Provide the (x, y) coordinate of the cell's center where the given text is located.  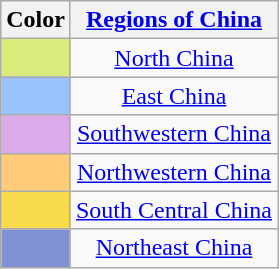
Northeast China (174, 248)
Regions of China (174, 20)
East China (174, 96)
Northwestern China (174, 172)
South Central China (174, 210)
Southwestern China (174, 134)
North China (174, 58)
Color (36, 20)
